Pinpoint the cell where the given text exists, returning its [X, Y] midpoint coordinate. 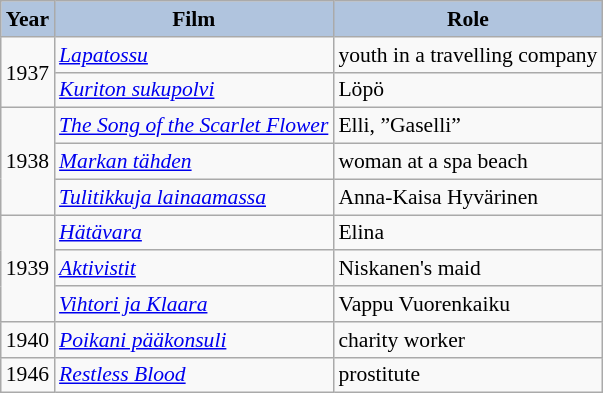
1938 [28, 162]
Year [28, 19]
Vihtori ja Klaara [194, 304]
Hätävara [194, 233]
Film [194, 19]
woman at a spa beach [468, 162]
Restless Blood [194, 375]
1946 [28, 375]
1939 [28, 268]
Poikani pääkonsuli [194, 340]
youth in a travelling company [468, 55]
Elina [468, 233]
Markan tähden [194, 162]
Kuriton sukupolvi [194, 90]
1940 [28, 340]
Tulitikkuja lainaamassa [194, 197]
Lapatossu [194, 55]
charity worker [468, 340]
Anna-Kaisa Hyvärinen [468, 197]
Role [468, 19]
Niskanen's maid [468, 269]
Vappu Vuorenkaiku [468, 304]
Löpö [468, 90]
Aktivistit [194, 269]
prostitute [468, 375]
The Song of the Scarlet Flower [194, 126]
Elli, ”Gaselli” [468, 126]
1937 [28, 72]
